Find where the given text appears and provide that cell's center as [x, y] coordinate. 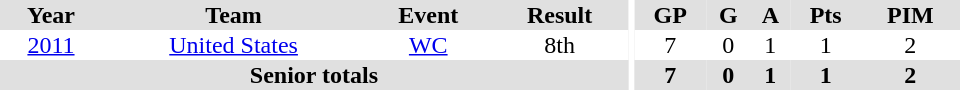
Event [428, 15]
Result [560, 15]
PIM [910, 15]
Year [51, 15]
United States [234, 45]
GP [670, 15]
WC [428, 45]
Pts [826, 15]
A [770, 15]
2011 [51, 45]
8th [560, 45]
Senior totals [314, 75]
Team [234, 15]
G [728, 15]
